Return [X, Y] of the center of cell containing provided text 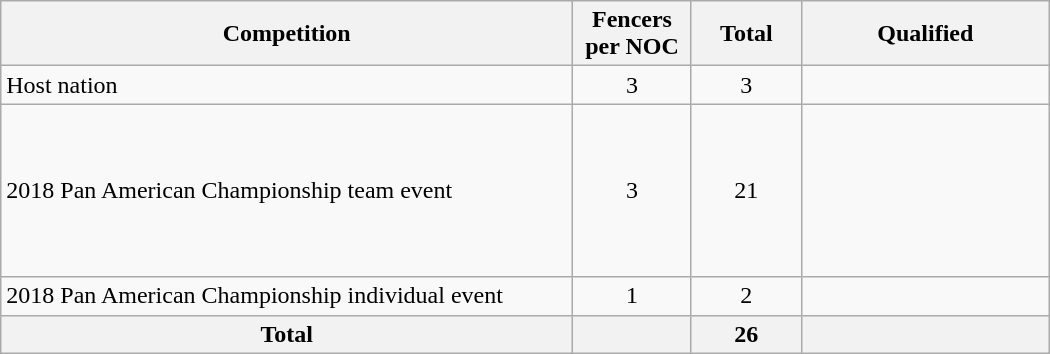
2 [746, 296]
Qualified [925, 34]
Host nation [287, 85]
21 [746, 190]
Fencers per NOC [632, 34]
1 [632, 296]
26 [746, 334]
2018 Pan American Championship team event [287, 190]
2018 Pan American Championship individual event [287, 296]
Competition [287, 34]
